Scan for the cell matching the given text and deliver its (x, y) coordinate at center. 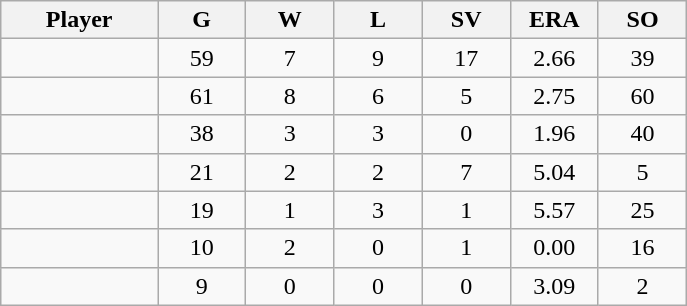
0.00 (554, 248)
8 (290, 96)
19 (202, 210)
6 (378, 96)
3.09 (554, 286)
W (290, 20)
ERA (554, 20)
39 (642, 58)
60 (642, 96)
59 (202, 58)
16 (642, 248)
Player (80, 20)
1.96 (554, 134)
10 (202, 248)
SV (466, 20)
61 (202, 96)
5.04 (554, 172)
17 (466, 58)
2.75 (554, 96)
SO (642, 20)
38 (202, 134)
25 (642, 210)
40 (642, 134)
21 (202, 172)
G (202, 20)
5.57 (554, 210)
L (378, 20)
2.66 (554, 58)
